Provide the [x, y] coordinate of the cell's center where the given text is located.  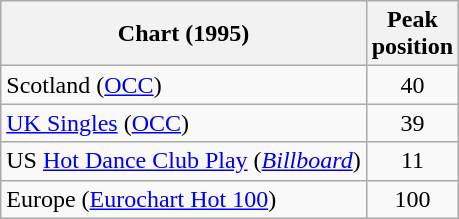
100 [412, 199]
Chart (1995) [184, 34]
UK Singles (OCC) [184, 123]
11 [412, 161]
40 [412, 85]
Europe (Eurochart Hot 100) [184, 199]
US Hot Dance Club Play (Billboard) [184, 161]
Peakposition [412, 34]
Scotland (OCC) [184, 85]
39 [412, 123]
